Determine the [x, y] coordinate at the center of the cell enclosing the given text.  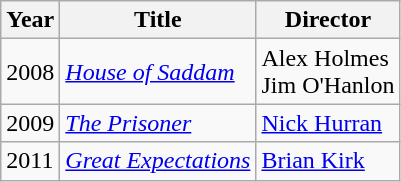
Nick Hurran [328, 123]
Great Expectations [158, 161]
The Prisoner [158, 123]
Director [328, 20]
Year [30, 20]
2009 [30, 123]
House of Saddam [158, 72]
Alex HolmesJim O'Hanlon [328, 72]
2011 [30, 161]
Brian Kirk [328, 161]
2008 [30, 72]
Title [158, 20]
